Identify which cell holds the provided text, then report its (x, y) central coordinate. 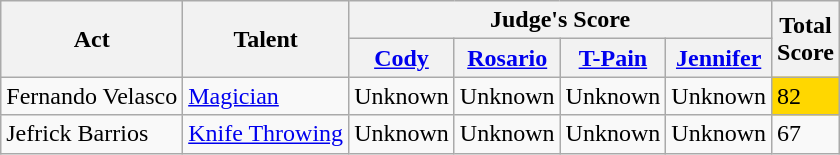
Cody (402, 58)
Jennifer (719, 58)
Talent (266, 39)
Act (92, 39)
TotalScore (806, 39)
Knife Throwing (266, 134)
Fernando Velasco (92, 96)
Judge's Score (560, 20)
82 (806, 96)
Magician (266, 96)
67 (806, 134)
Rosario (507, 58)
T-Pain (613, 58)
Jefrick Barrios (92, 134)
